Return the (x, y) coordinate for the center point of the cell that contains the specified text.  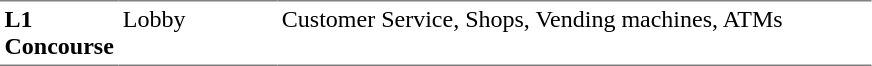
L1Concourse (59, 33)
Lobby (198, 33)
Customer Service, Shops, Vending machines, ATMs (574, 33)
